Determine the [X, Y] coordinate at the center of the cell enclosing the given text.  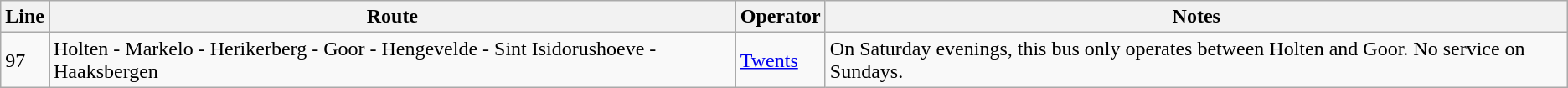
Operator [781, 17]
Notes [1196, 17]
Line [25, 17]
On Saturday evenings, this bus only operates between Holten and Goor. No service on Sundays. [1196, 60]
Route [392, 17]
97 [25, 60]
Holten - Markelo - Herikerberg - Goor - Hengevelde - Sint Isidorushoeve - Haaksbergen [392, 60]
Twents [781, 60]
